Detect which cell encompasses the target text, then output its (x, y) center coordinate. 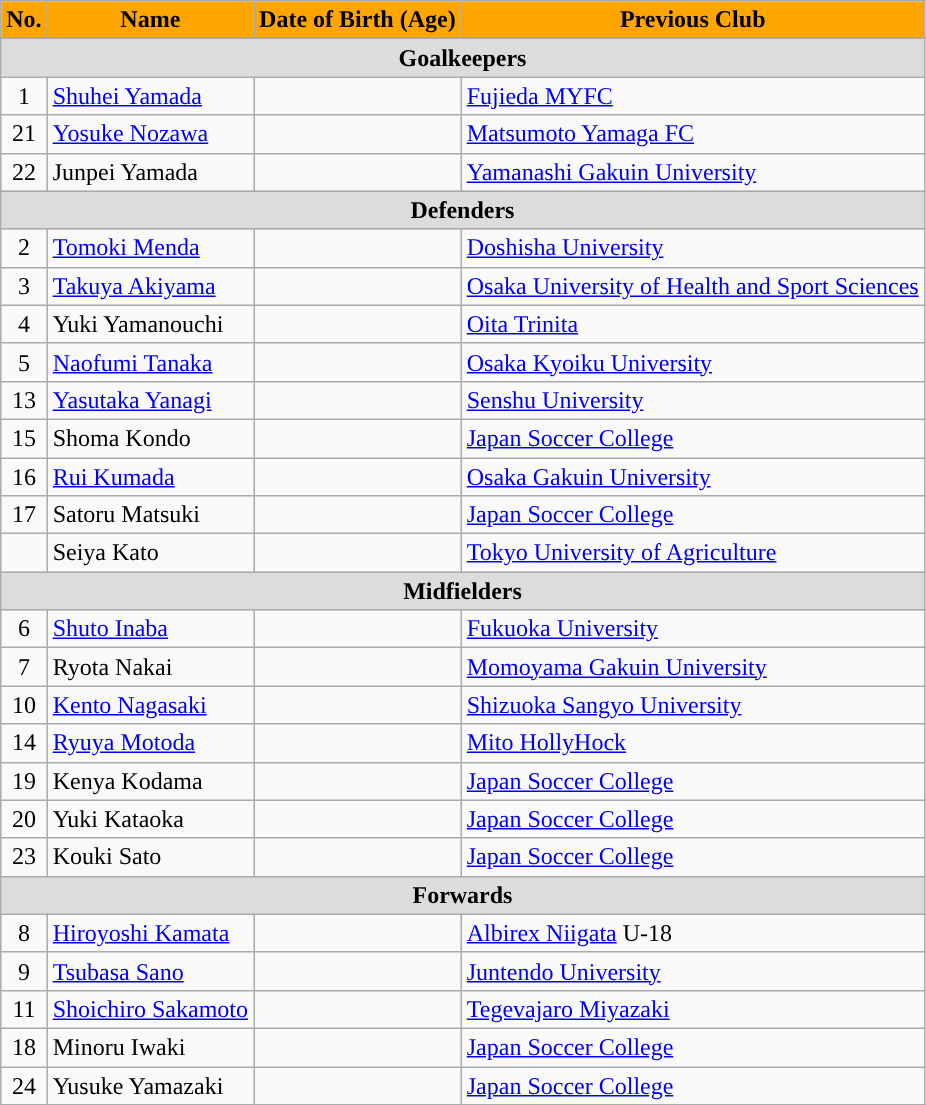
8 (24, 933)
Mito HollyHock (692, 743)
Shoichiro Sakamoto (150, 1009)
Minoru Iwaki (150, 1047)
Oita Trinita (692, 324)
Name (150, 20)
Forwards (462, 895)
9 (24, 971)
6 (24, 629)
Shizuoka Sangyo University (692, 705)
Matsumoto Yamaga FC (692, 134)
Kenya Kodama (150, 781)
15 (24, 438)
Tsubasa Sano (150, 971)
Doshisha University (692, 248)
Tegevajaro Miyazaki (692, 1009)
Kento Nagasaki (150, 705)
14 (24, 743)
23 (24, 857)
Yamanashi Gakuin University (692, 172)
Junpei Yamada (150, 172)
Date of Birth (Age) (358, 20)
Rui Kumada (150, 477)
Ryota Nakai (150, 667)
Previous Club (692, 20)
Seiya Kato (150, 553)
Osaka Gakuin University (692, 477)
Albirex Niigata U-18 (692, 933)
Takuya Akiyama (150, 286)
1 (24, 96)
Hiroyoshi Kamata (150, 933)
Tokyo University of Agriculture (692, 553)
Momoyama Gakuin University (692, 667)
17 (24, 515)
Ryuya Motoda (150, 743)
11 (24, 1009)
Tomoki Menda (150, 248)
22 (24, 172)
Yosuke Nozawa (150, 134)
Kouki Sato (150, 857)
2 (24, 248)
Juntendo University (692, 971)
Midfielders (462, 591)
Fujieda MYFC (692, 96)
Yasutaka Yanagi (150, 400)
Yusuke Yamazaki (150, 1085)
Defenders (462, 210)
Naofumi Tanaka (150, 362)
Shuhei Yamada (150, 96)
5 (24, 362)
19 (24, 781)
Shuto Inaba (150, 629)
Fukuoka University (692, 629)
Osaka Kyoiku University (692, 362)
21 (24, 134)
Yuki Yamanouchi (150, 324)
18 (24, 1047)
20 (24, 819)
24 (24, 1085)
Satoru Matsuki (150, 515)
16 (24, 477)
Yuki Kataoka (150, 819)
4 (24, 324)
No. (24, 20)
3 (24, 286)
Senshu University (692, 400)
Osaka University of Health and Sport Sciences (692, 286)
7 (24, 667)
Shoma Kondo (150, 438)
10 (24, 705)
13 (24, 400)
Goalkeepers (462, 58)
